Determine the [X, Y] coordinate at the center of the cell enclosing the given text.  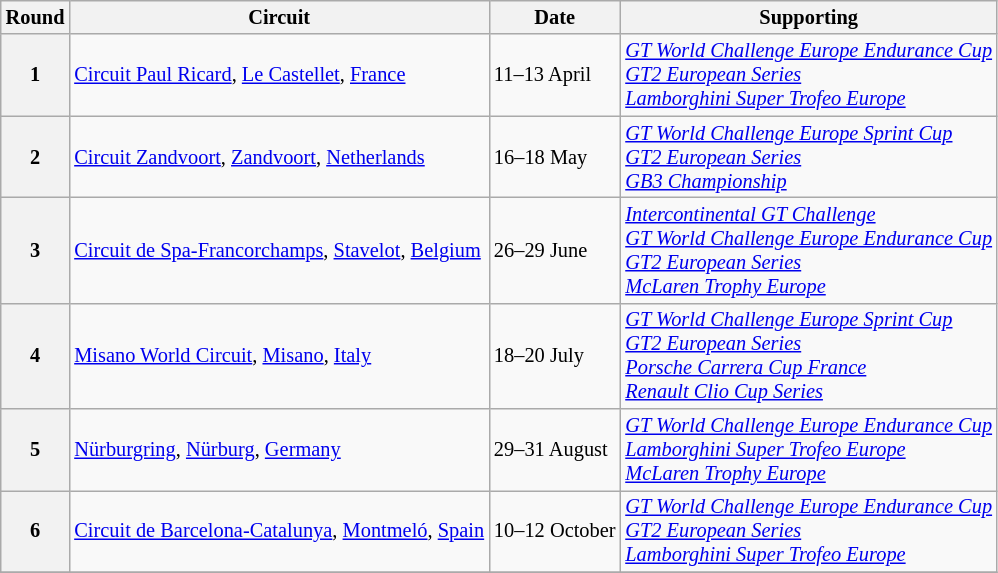
2 [36, 157]
Circuit Zandvoort, Zandvoort, Netherlands [279, 157]
Misano World Circuit, Misano, Italy [279, 356]
5 [36, 450]
1 [36, 75]
6 [36, 531]
Nürburgring, Nürburg, Germany [279, 450]
10–12 October [554, 531]
Supporting [808, 17]
29–31 August [554, 450]
Circuit de Barcelona-Catalunya, Montmeló, Spain [279, 531]
3 [36, 250]
GT World Challenge Europe Sprint CupGT2 European SeriesGB3 Championship [808, 157]
16–18 May [554, 157]
Circuit [279, 17]
Circuit Paul Ricard, Le Castellet, France [279, 75]
Round [36, 17]
26–29 June [554, 250]
Circuit de Spa-Francorchamps, Stavelot, Belgium [279, 250]
18–20 July [554, 356]
Intercontinental GT ChallengeGT World Challenge Europe Endurance CupGT2 European SeriesMcLaren Trophy Europe [808, 250]
4 [36, 356]
11–13 April [554, 75]
GT World Challenge Europe Endurance CupLamborghini Super Trofeo EuropeMcLaren Trophy Europe [808, 450]
GT World Challenge Europe Sprint CupGT2 European SeriesPorsche Carrera Cup FranceRenault Clio Cup Series [808, 356]
Date [554, 17]
